Return the [X, Y] coordinate for the center point of the cell that contains the specified text.  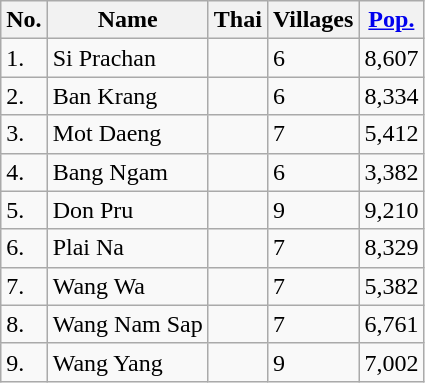
3,382 [392, 172]
Si Prachan [128, 58]
1. [24, 58]
9,210 [392, 210]
2. [24, 96]
Name [128, 20]
Wang Yang [128, 362]
7,002 [392, 362]
Ban Krang [128, 96]
Villages [313, 20]
8,329 [392, 248]
5,412 [392, 134]
3. [24, 134]
5,382 [392, 286]
Wang Nam Sap [128, 324]
No. [24, 20]
4. [24, 172]
Don Pru [128, 210]
6,761 [392, 324]
9. [24, 362]
Pop. [392, 20]
Wang Wa [128, 286]
8,607 [392, 58]
Mot Daeng [128, 134]
Plai Na [128, 248]
8,334 [392, 96]
7. [24, 286]
8. [24, 324]
Bang Ngam [128, 172]
5. [24, 210]
Thai [238, 20]
6. [24, 248]
